Scan for the cell matching the given text and deliver its (X, Y) coordinate at center. 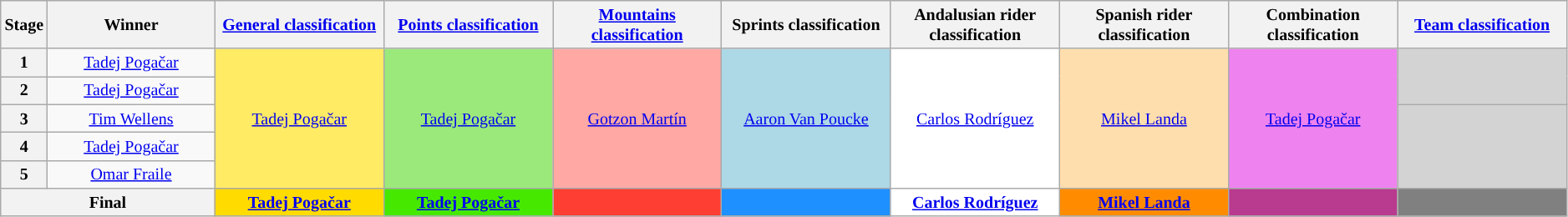
Mountains classification (637, 25)
Stage (24, 25)
Points classification (468, 25)
1 (24, 63)
5 (24, 174)
Omar Fraile (131, 174)
Andalusian rider classification (975, 25)
2 (24, 90)
3 (24, 119)
Final (108, 202)
Combination classification (1313, 25)
Gotzon Martín (637, 119)
Team classification (1482, 25)
4 (24, 147)
Aaron Van Poucke (806, 119)
General classification (299, 25)
Winner (131, 25)
Tim Wellens (131, 119)
Sprints classification (806, 25)
Spanish rider classification (1144, 25)
